Search for the cell housing the specified text and yield its (x, y) center coordinate. 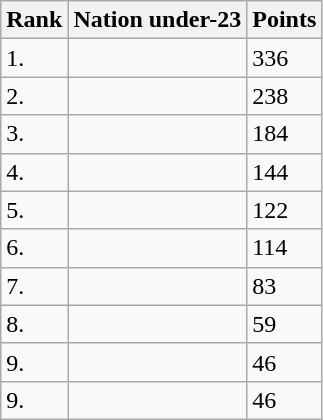
83 (284, 286)
3. (34, 134)
5. (34, 210)
7. (34, 286)
Points (284, 20)
59 (284, 324)
Nation under-23 (158, 20)
114 (284, 248)
8. (34, 324)
4. (34, 172)
122 (284, 210)
238 (284, 96)
184 (284, 134)
1. (34, 58)
Rank (34, 20)
2. (34, 96)
144 (284, 172)
6. (34, 248)
336 (284, 58)
